Locate the cell with the specified text and output its [X, Y] center coordinate. 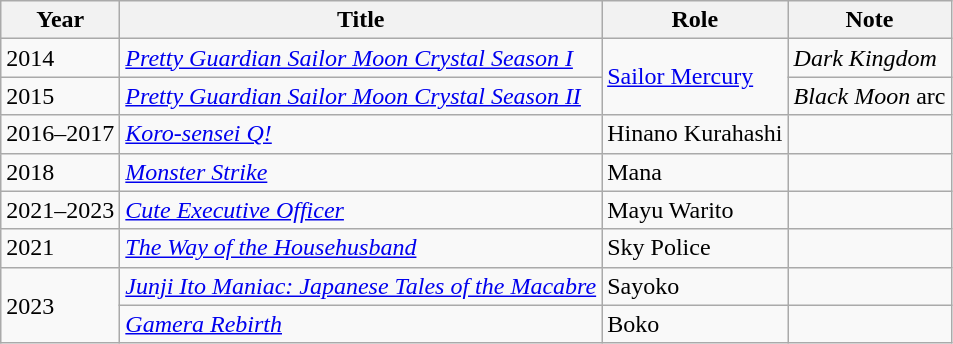
Dark Kingdom [870, 58]
Pretty Guardian Sailor Moon Crystal Season II [361, 96]
Sailor Mercury [695, 77]
Junji Ito Maniac: Japanese Tales of the Macabre [361, 286]
2015 [60, 96]
2021 [60, 248]
2016–2017 [60, 134]
2014 [60, 58]
Pretty Guardian Sailor Moon Crystal Season I [361, 58]
2023 [60, 305]
Black Moon arc [870, 96]
2021–2023 [60, 210]
Mana [695, 172]
The Way of the Househusband [361, 248]
Koro-sensei Q! [361, 134]
Sky Police [695, 248]
Role [695, 20]
Hinano Kurahashi [695, 134]
Sayoko [695, 286]
Gamera Rebirth [361, 324]
Monster Strike [361, 172]
Year [60, 20]
Note [870, 20]
2018 [60, 172]
Mayu Warito [695, 210]
Title [361, 20]
Cute Executive Officer [361, 210]
Boko [695, 324]
